Scan for the cell matching the given text and deliver its (x, y) coordinate at center. 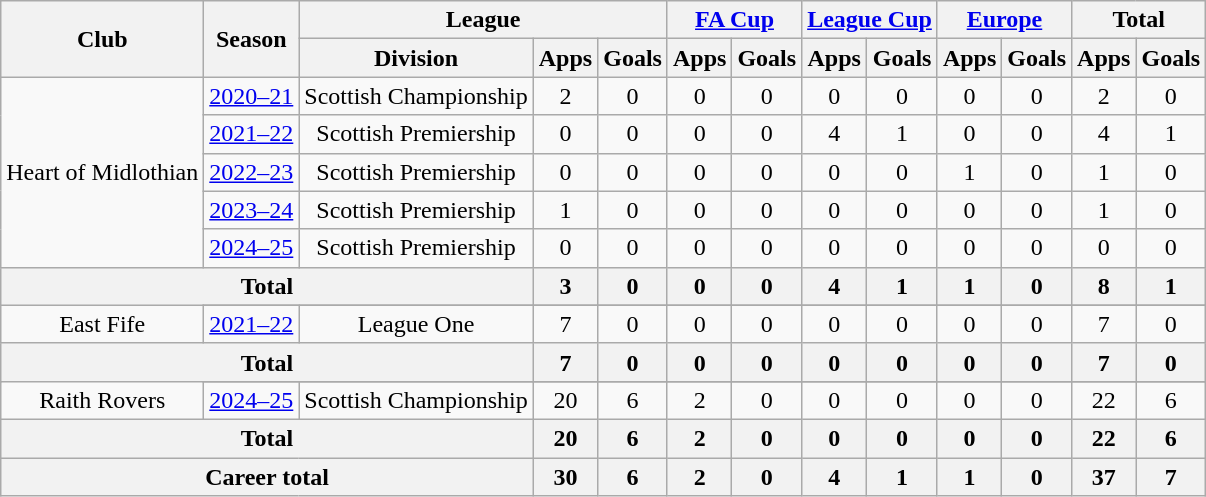
FA Cup (734, 20)
Career total (267, 477)
8 (1104, 286)
30 (565, 477)
Club (102, 39)
East Fife (102, 324)
Heart of Midlothian (102, 172)
Division (416, 58)
Raith Rovers (102, 400)
2023–24 (252, 210)
Season (252, 39)
2020–21 (252, 96)
2022–23 (252, 172)
League Cup (870, 20)
37 (1104, 477)
Europe (1004, 20)
League (484, 20)
3 (565, 286)
League One (416, 324)
